Provide the (X, Y) coordinate of the cell's center where the given text is located.  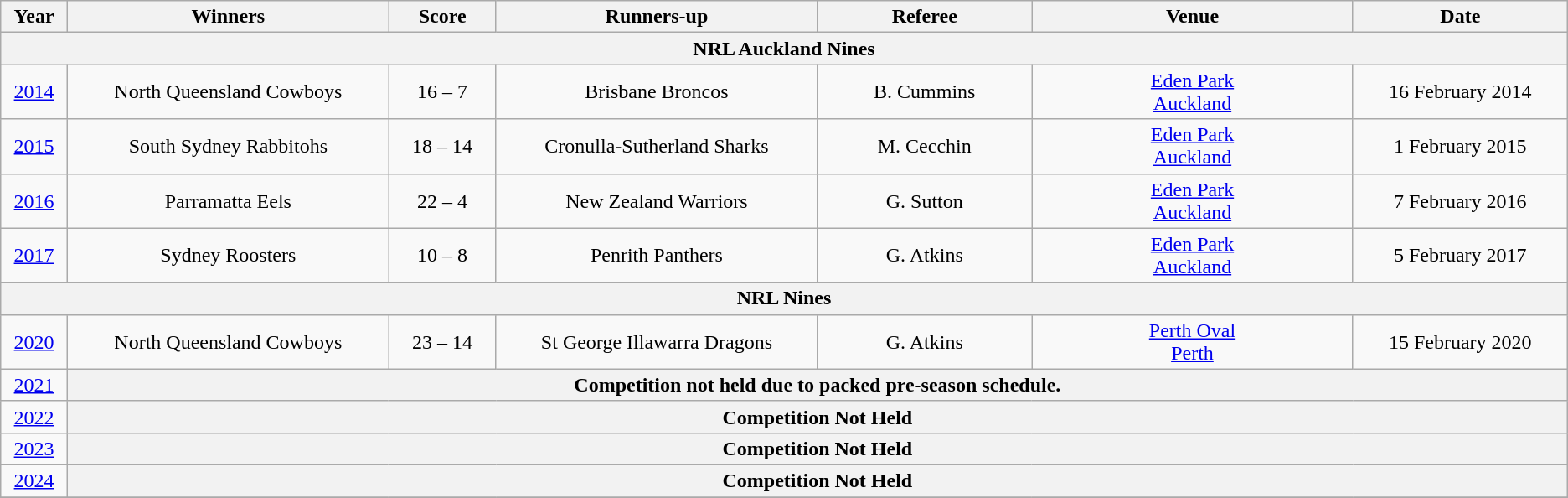
16 February 2014 (1460, 92)
South Sydney Rabbitohs (228, 146)
Score (442, 17)
7 February 2016 (1460, 201)
22 – 4 (442, 201)
Venue (1193, 17)
M. Cecchin (925, 146)
10 – 8 (442, 255)
Perth OvalPerth (1193, 342)
2024 (34, 480)
Penrith Panthers (657, 255)
5 February 2017 (1460, 255)
NRL Nines (784, 298)
Winners (228, 17)
Date (1460, 17)
2017 (34, 255)
St George Illawarra Dragons (657, 342)
Competition not held due to packed pre-season schedule. (818, 385)
2016 (34, 201)
Cronulla-Sutherland Sharks (657, 146)
2015 (34, 146)
18 – 14 (442, 146)
Runners-up (657, 17)
B. Cummins (925, 92)
Brisbane Broncos (657, 92)
2021 (34, 385)
Sydney Roosters (228, 255)
2022 (34, 417)
1 February 2015 (1460, 146)
15 February 2020 (1460, 342)
G. Sutton (925, 201)
2023 (34, 449)
23 – 14 (442, 342)
NRL Auckland Nines (784, 49)
16 – 7 (442, 92)
Parramatta Eels (228, 201)
2020 (34, 342)
2014 (34, 92)
New Zealand Warriors (657, 201)
Year (34, 17)
Referee (925, 17)
